Scan for the cell matching the given text and deliver its (X, Y) coordinate at center. 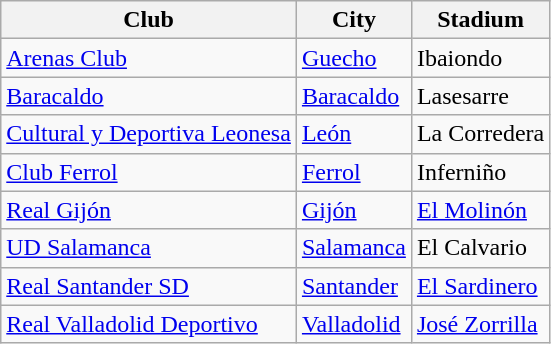
UD Salamanca (149, 248)
Club (149, 20)
Stadium (480, 20)
Cultural y Deportiva Leonesa (149, 134)
Ferrol (354, 172)
La Corredera (480, 134)
El Calvario (480, 248)
Real Gijón (149, 210)
Guecho (354, 58)
José Zorrilla (480, 324)
El Sardinero (480, 286)
Valladolid (354, 324)
Lasesarre (480, 96)
City (354, 20)
Salamanca (354, 248)
El Molinón (480, 210)
Arenas Club (149, 58)
León (354, 134)
Gijón (354, 210)
Real Santander SD (149, 286)
Inferniño (480, 172)
Santander (354, 286)
Real Valladolid Deportivo (149, 324)
Club Ferrol (149, 172)
Ibaiondo (480, 58)
